Search for the cell housing the specified text and yield its [X, Y] center coordinate. 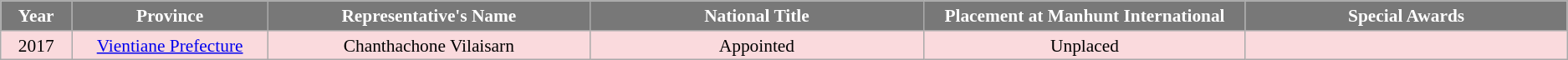
Special Awards [1407, 16]
Year [37, 16]
Representative's Name [430, 16]
National Title [757, 16]
Province [171, 16]
Placement at Manhunt International [1085, 16]
